Output the (x, y) coordinate of the center of the cell containing the given text.  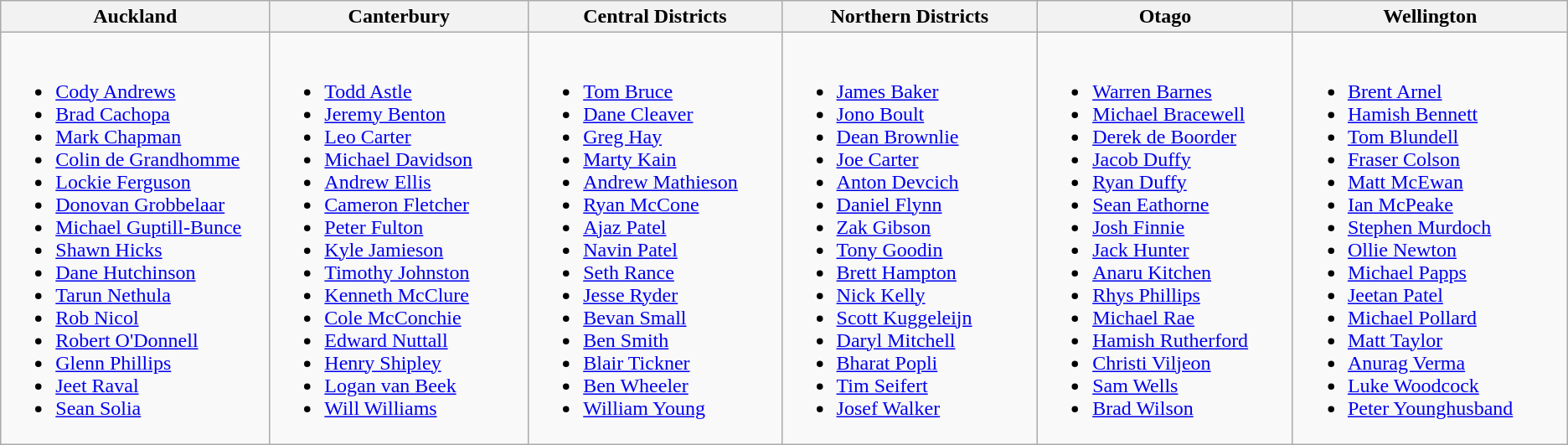
Wellington (1430, 17)
Otago (1166, 17)
Auckland (136, 17)
Canterbury (399, 17)
Central Districts (655, 17)
Northern Districts (910, 17)
